Return the [x, y] coordinate for the center point of the cell that contains the specified text.  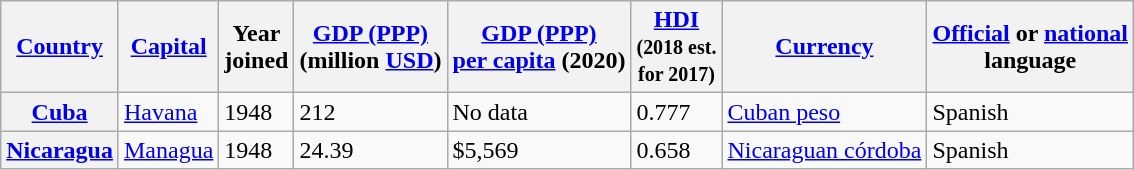
Nicaraguan córdoba [824, 150]
Cuba [60, 112]
Managua [168, 150]
Cuban peso [824, 112]
GDP (PPP)per capita (2020) [539, 47]
Havana [168, 112]
No data [539, 112]
0.777 [676, 112]
Nicaragua [60, 150]
Yearjoined [256, 47]
HDI(2018 est.for 2017) [676, 47]
Capital [168, 47]
212 [370, 112]
Country [60, 47]
Official or nationallanguage [1030, 47]
Currency [824, 47]
24.39 [370, 150]
GDP (PPP)(million USD) [370, 47]
0.658 [676, 150]
$5,569 [539, 150]
